Find where the given text appears and provide that cell's center as (X, Y) coordinate. 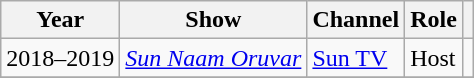
2018–2019 (60, 58)
Show (214, 20)
Host (434, 58)
Channel (356, 20)
Role (434, 20)
Sun TV (356, 58)
Sun Naam Oruvar (214, 58)
Year (60, 20)
